Provide the (x, y) coordinate of the cell's center where the given text is located.  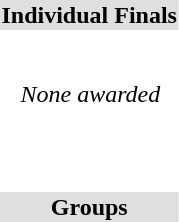
Individual Finals (89, 15)
None awarded (98, 94)
Groups (89, 207)
